For the text-containing cell, return its midpoint in [x, y] coordinate format. 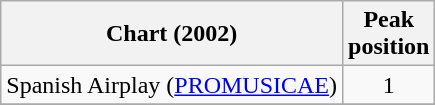
Peakposition [389, 34]
Spanish Airplay (PROMUSICAE) [172, 85]
Chart (2002) [172, 34]
1 [389, 85]
